Detect which cell encompasses the target text, then output its [X, Y] center coordinate. 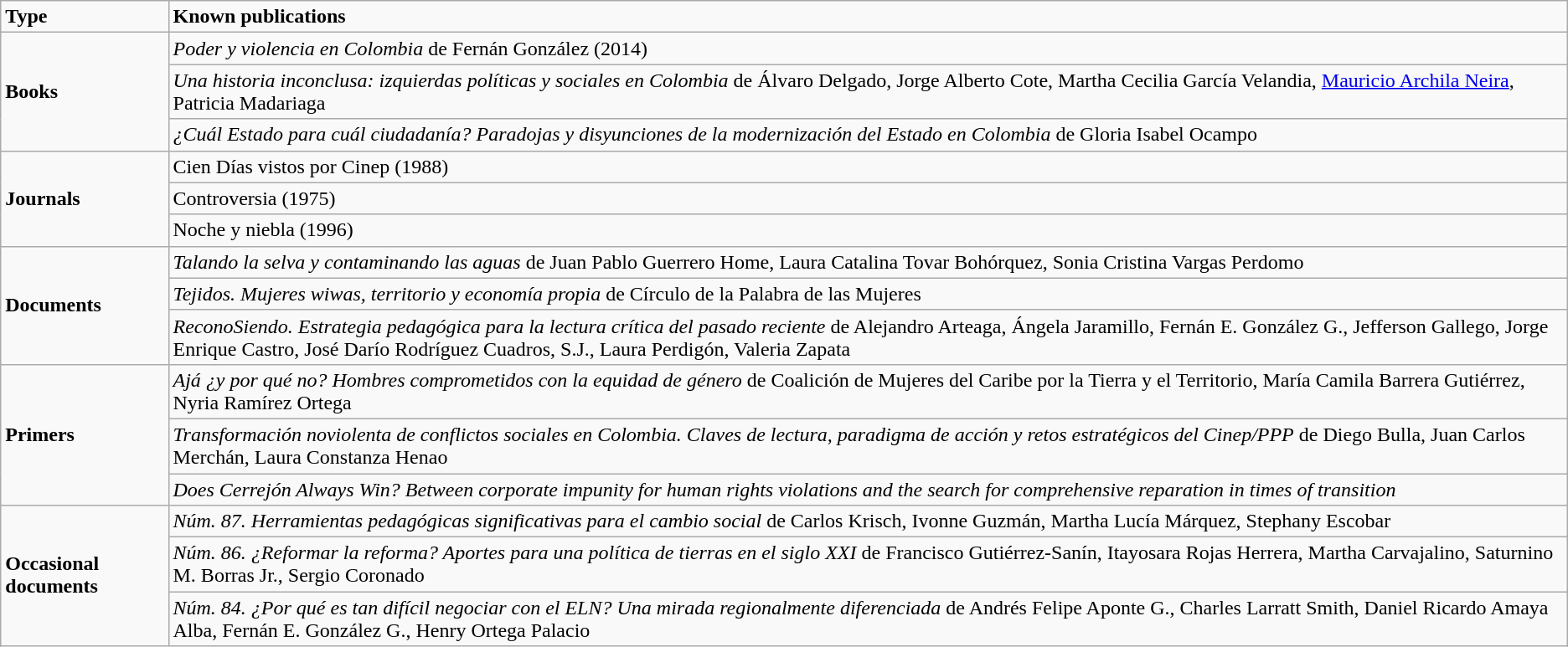
Does Cerrejón Always Win? Between corporate impunity for human rights violations and the search for comprehensive reparation in times of transition [868, 490]
Poder y violencia en Colombia de Fernán González (2014) [868, 49]
Known publications [868, 17]
¿Cuál Estado para cuál ciudadanía? Paradojas y disyunciones de la modernización del Estado en Colombia de Gloria Isabel Ocampo [868, 135]
Cien Días vistos por Cinep (1988) [868, 167]
Type [85, 17]
Journals [85, 198]
Documents [85, 305]
Controversia (1975) [868, 198]
Tejidos. Mujeres wiwas, territorio y economía propia de Círculo de la Palabra de las Mujeres [868, 294]
Occasional documents [85, 576]
Books [85, 92]
Primers [85, 434]
Noche y niebla (1996) [868, 230]
Talando la selva y contaminando las aguas de Juan Pablo Guerrero Home, Laura Catalina Tovar Bohórquez, Sonia Cristina Vargas Perdomo [868, 262]
Núm. 87. Herramientas pedagógicas significativas para el cambio social de Carlos Krisch, Ivonne Guzmán, Martha Lucía Márquez, Stephany Escobar [868, 521]
